Determine the (X, Y) coordinate at the center of the cell enclosing the given text.  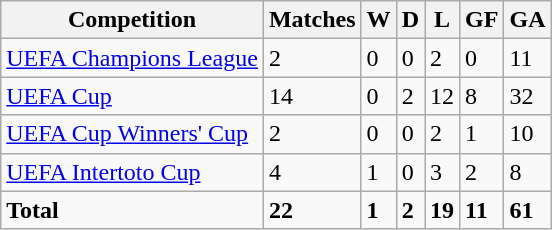
UEFA Champions League (132, 58)
32 (528, 96)
12 (442, 96)
22 (312, 210)
GA (528, 20)
61 (528, 210)
19 (442, 210)
Competition (132, 20)
GF (482, 20)
D (410, 20)
Matches (312, 20)
UEFA Intertoto Cup (132, 172)
3 (442, 172)
UEFA Cup (132, 96)
Total (132, 210)
4 (312, 172)
14 (312, 96)
UEFA Cup Winners' Cup (132, 134)
W (378, 20)
L (442, 20)
10 (528, 134)
